For the text-containing cell, return its midpoint in (X, Y) coordinate format. 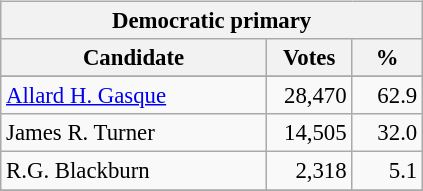
14,505 (309, 133)
% (388, 58)
Allard H. Gasque (134, 96)
5.1 (388, 171)
Democratic primary (212, 21)
2,318 (309, 171)
32.0 (388, 133)
28,470 (309, 96)
R.G. Blackburn (134, 171)
62.9 (388, 96)
Candidate (134, 58)
James R. Turner (134, 133)
Votes (309, 58)
